Find where the given text appears and provide that cell's center as (x, y) coordinate. 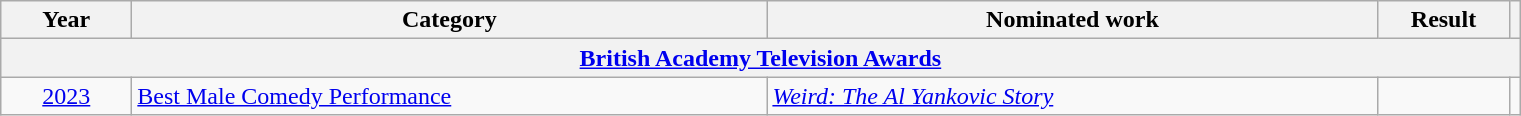
British Academy Television Awards (760, 58)
2023 (66, 96)
Category (450, 20)
Weird: The Al Yankovic Story (1072, 96)
Year (66, 20)
Best Male Comedy Performance (450, 96)
Result (1444, 20)
Nominated work (1072, 20)
